Capture the cell that displays the provided text and extract its (x, y) central coordinate. 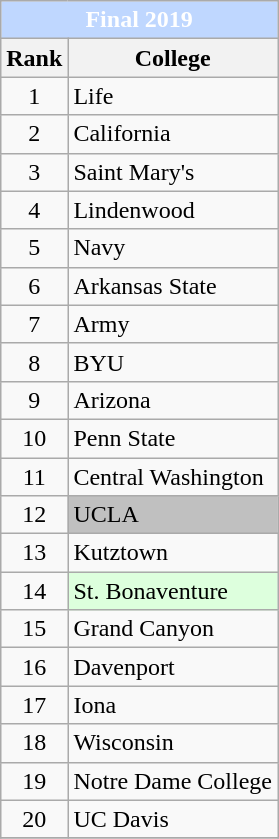
6 (34, 286)
St. Bonaventure (173, 591)
1 (34, 96)
16 (34, 667)
Navy (173, 248)
20 (34, 819)
Kutztown (173, 553)
Wisconsin (173, 743)
Arizona (173, 400)
BYU (173, 362)
2 (34, 134)
13 (34, 553)
4 (34, 210)
Penn State (173, 438)
Davenport (173, 667)
College (173, 58)
17 (34, 705)
5 (34, 248)
California (173, 134)
9 (34, 400)
15 (34, 629)
11 (34, 477)
Rank (34, 58)
19 (34, 781)
Lindenwood (173, 210)
Iona (173, 705)
7 (34, 324)
3 (34, 172)
UC Davis (173, 819)
Final 2019 (140, 20)
Arkansas State (173, 286)
10 (34, 438)
14 (34, 591)
Life (173, 96)
18 (34, 743)
Saint Mary's (173, 172)
UCLA (173, 515)
8 (34, 362)
12 (34, 515)
Central Washington (173, 477)
Army (173, 324)
Notre Dame College (173, 781)
Grand Canyon (173, 629)
